Locate the cell with the specified text and output its (X, Y) center coordinate. 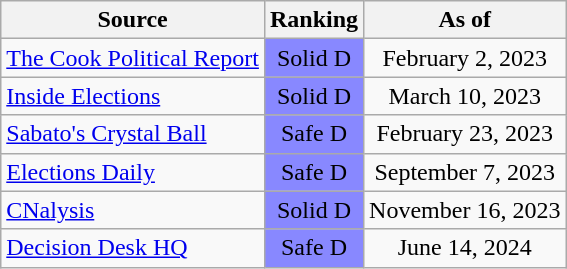
Elections Daily (133, 172)
February 2, 2023 (465, 58)
Decision Desk HQ (133, 248)
March 10, 2023 (465, 96)
Source (133, 20)
September 7, 2023 (465, 172)
November 16, 2023 (465, 210)
Ranking (314, 20)
Inside Elections (133, 96)
June 14, 2024 (465, 248)
The Cook Political Report (133, 58)
February 23, 2023 (465, 134)
Sabato's Crystal Ball (133, 134)
As of (465, 20)
CNalysis (133, 210)
